Pinpoint the cell where the given text exists, returning its [X, Y] midpoint coordinate. 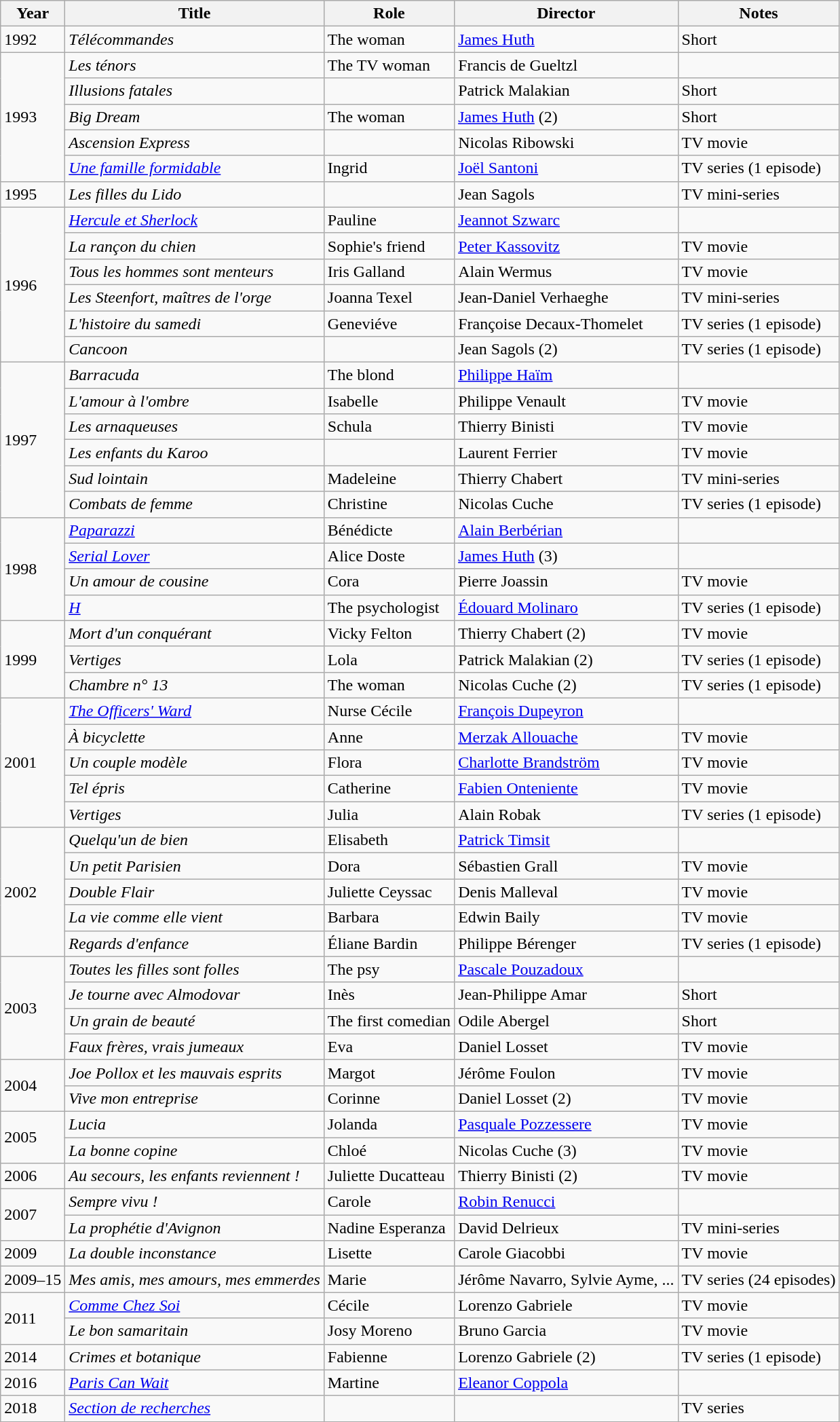
Director [566, 14]
Eva [389, 1047]
Pauline [389, 220]
1992 [33, 39]
Sébastien Grall [566, 866]
1995 [33, 194]
Margot [389, 1072]
Joe Pollox et les mauvais esprits [194, 1072]
Mort d'un conquérant [194, 633]
Juliette Ceyssac [389, 892]
2006 [33, 1176]
Dora [389, 866]
Thierry Binisti [566, 427]
Fabienne [389, 1357]
James Huth (3) [566, 556]
Jérôme Navarro, Sylvie Ayme, ... [566, 1279]
Jean Sagols [566, 194]
Schula [389, 427]
Anne [389, 736]
Carole Giacobbi [566, 1254]
Sud lointain [194, 479]
2011 [33, 1318]
Peter Kassovitz [566, 246]
Alain Robak [566, 815]
Denis Malleval [566, 892]
Les Steenfort, maîtres de l'orge [194, 297]
1997 [33, 440]
Edwin Baily [566, 918]
Odile Abergel [566, 1021]
Isabelle [389, 401]
2014 [33, 1357]
Francis de Gueltzl [566, 65]
Télécommandes [194, 39]
Notes [759, 14]
Éliane Bardin [389, 943]
Jeannot Szwarc [566, 220]
Vicky Felton [389, 633]
Les enfants du Karoo [194, 453]
Chloé [389, 1150]
Patrick Malakian [566, 91]
Alain Wermus [566, 272]
Nadine Esperanza [389, 1228]
Je tourne avec Almodovar [194, 995]
Fabien Onteniente [566, 789]
Merzak Allouache [566, 736]
2001 [33, 762]
Ingrid [389, 168]
2016 [33, 1383]
Chambre n° 13 [194, 685]
The psy [389, 969]
Nicolas Cuche (2) [566, 685]
Joël Santoni [566, 168]
Sophie's friend [389, 246]
Crimes et botanique [194, 1357]
Thierry Chabert (2) [566, 633]
The first comedian [389, 1021]
2018 [33, 1408]
La vie comme elle vient [194, 918]
Year [33, 14]
Mes amis, mes amours, mes emmerdes [194, 1279]
Pierre Joassin [566, 582]
L'histoire du samedi [194, 324]
Barracuda [194, 375]
Patrick Malakian (2) [566, 659]
James Huth (2) [566, 117]
Françoise Decaux-Thomelet [566, 324]
Josy Moreno [389, 1331]
2004 [33, 1085]
Bruno Garcia [566, 1331]
Nurse Cécile [389, 711]
Philippe Venault [566, 401]
La double inconstance [194, 1254]
H [194, 607]
Quelqu'un de bien [194, 840]
Juliette Ducatteau [389, 1176]
Serial Lover [194, 556]
Nicolas Ribowski [566, 143]
Ascension Express [194, 143]
Jérôme Foulon [566, 1072]
2007 [33, 1215]
Combats de femme [194, 504]
Alice Doste [389, 556]
Sempre vivu ! [194, 1202]
À bicyclette [194, 736]
Daniel Losset [566, 1047]
The blond [389, 375]
Les filles du Lido [194, 194]
The psychologist [389, 607]
Role [389, 14]
Jolanda [389, 1124]
1999 [33, 659]
Jean Sagols (2) [566, 350]
Hercule et Sherlock [194, 220]
James Huth [566, 39]
La bonne copine [194, 1150]
Elisabeth [389, 840]
Catherine [389, 789]
Lucia [194, 1124]
Pasquale Pozzessere [566, 1124]
The Officers' Ward [194, 711]
Tous les hommes sont menteurs [194, 272]
Laurent Ferrier [566, 453]
Thierry Chabert [566, 479]
Lorenzo Gabriele (2) [566, 1357]
Barbara [389, 918]
Illusions fatales [194, 91]
2002 [33, 892]
Alain Berbérian [566, 530]
Les ténors [194, 65]
Jean-Philippe Amar [566, 995]
David Delrieux [566, 1228]
Vive mon entreprise [194, 1098]
The TV woman [389, 65]
Jean-Daniel Verhaeghe [566, 297]
Les arnaqueuses [194, 427]
Carole [389, 1202]
2009 [33, 1254]
Christine [389, 504]
Martine [389, 1383]
Nicolas Cuche [566, 504]
Philippe Bérenger [566, 943]
Marie [389, 1279]
Un grain de beauté [194, 1021]
Geneviéve [389, 324]
Flora [389, 763]
Tel épris [194, 789]
Daniel Losset (2) [566, 1098]
Iris Galland [389, 272]
2005 [33, 1137]
Cécile [389, 1305]
Faux frères, vrais jumeaux [194, 1047]
2003 [33, 1008]
Joanna Texel [389, 297]
François Dupeyron [566, 711]
Eleanor Coppola [566, 1383]
La prophétie d'Avignon [194, 1228]
Lorenzo Gabriele [566, 1305]
Robin Renucci [566, 1202]
Le bon samaritain [194, 1331]
Charlotte Brandström [566, 763]
Julia [389, 815]
Une famille formidable [194, 168]
Regards d'enfance [194, 943]
Un petit Parisien [194, 866]
La rançon du chien [194, 246]
Madeleine [389, 479]
Nicolas Cuche (3) [566, 1150]
Au secours, les enfants reviennent ! [194, 1176]
Lola [389, 659]
1993 [33, 117]
2009–15 [33, 1279]
TV series (24 episodes) [759, 1279]
Cancoon [194, 350]
Paris Can Wait [194, 1383]
Un amour de cousine [194, 582]
Inès [389, 995]
Title [194, 14]
L'amour à l'ombre [194, 401]
Section de recherches [194, 1408]
Bénédicte [389, 530]
Cora [389, 582]
Édouard Molinaro [566, 607]
Double Flair [194, 892]
1998 [33, 569]
Lisette [389, 1254]
Patrick Timsit [566, 840]
Corinne [389, 1098]
Thierry Binisti (2) [566, 1176]
Big Dream [194, 117]
Philippe Haïm [566, 375]
Un couple modèle [194, 763]
Toutes les filles sont folles [194, 969]
TV series [759, 1408]
Paparazzi [194, 530]
1996 [33, 284]
Pascale Pouzadoux [566, 969]
Comme Chez Soi [194, 1305]
